Output the [X, Y] coordinate of the center of the cell containing the given text.  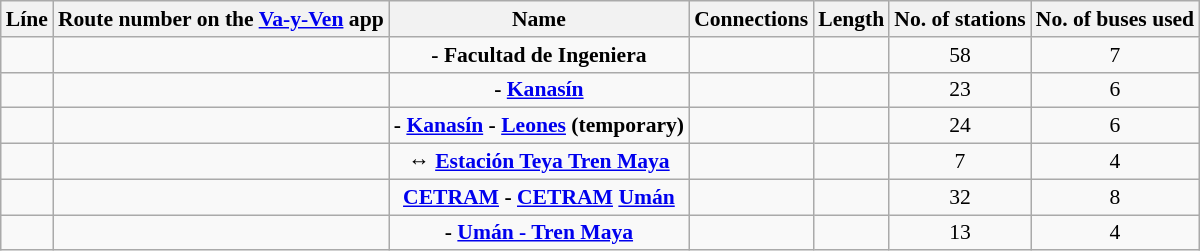
- Kanasín - Leones (temporary) [539, 126]
Name [539, 19]
↔ Estación Teya Tren Maya [539, 161]
No. of stations [960, 19]
Líne [27, 19]
- Facultad de Ingeniera [539, 54]
- Kanasín [539, 90]
Route number on the Va-y-Ven app [221, 19]
No. of buses used [1115, 19]
CETRAM - CETRAM Umán [539, 197]
23 [960, 90]
58 [960, 54]
- Umán - Tren Maya [539, 232]
8 [1115, 197]
24 [960, 126]
32 [960, 197]
Connections [751, 19]
13 [960, 232]
Length [851, 19]
